Return the (X, Y) coordinate for the center point of the cell that contains the specified text.  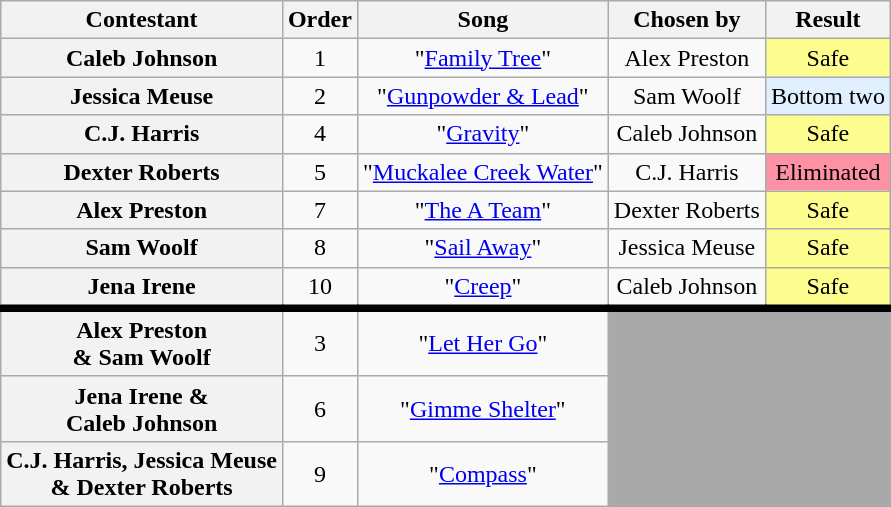
"Sail Away" (482, 248)
Eliminated (828, 172)
Chosen by (686, 20)
10 (320, 288)
Contestant (142, 20)
"Gunpowder & Lead" (482, 96)
"Family Tree" (482, 58)
7 (320, 210)
4 (320, 134)
"Compass" (482, 474)
3 (320, 342)
"Creep" (482, 288)
Jena Irene (142, 288)
"Let Her Go" (482, 342)
2 (320, 96)
Alex Preston& Sam Woolf (142, 342)
Order (320, 20)
"Muckalee Creek Water" (482, 172)
C.J. Harris, Jessica Meuse& Dexter Roberts (142, 474)
"Gravity" (482, 134)
Jena Irene &Caleb Johnson (142, 408)
Song (482, 20)
"Gimme Shelter" (482, 408)
"The A Team" (482, 210)
9 (320, 474)
8 (320, 248)
Bottom two (828, 96)
5 (320, 172)
6 (320, 408)
1 (320, 58)
Result (828, 20)
